Determine the (x, y) coordinate at the center of the cell enclosing the given text.  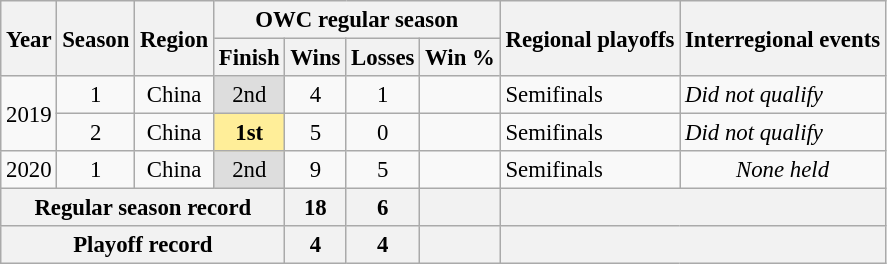
9 (316, 170)
Regional playoffs (590, 38)
18 (316, 208)
Interregional events (783, 38)
None held (783, 170)
2 (96, 133)
Year (29, 38)
Playoff record (143, 245)
Win % (460, 58)
Wins (316, 58)
0 (383, 133)
Region (174, 38)
Season (96, 38)
2020 (29, 170)
6 (383, 208)
OWC regular season (358, 20)
Finish (250, 58)
1st (250, 133)
Regular season record (143, 208)
Losses (383, 58)
2019 (29, 114)
